Find where the given text appears and provide that cell's center as [X, Y] coordinate. 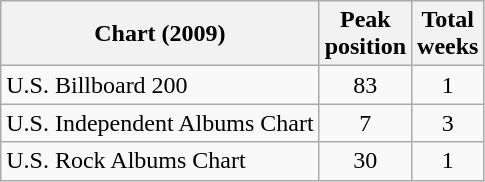
Peakposition [365, 34]
3 [448, 123]
U.S. Billboard 200 [160, 85]
Totalweeks [448, 34]
83 [365, 85]
U.S. Independent Albums Chart [160, 123]
7 [365, 123]
U.S. Rock Albums Chart [160, 161]
30 [365, 161]
Chart (2009) [160, 34]
